Extract the (X, Y) coordinate from the center of the cell holding the provided text.  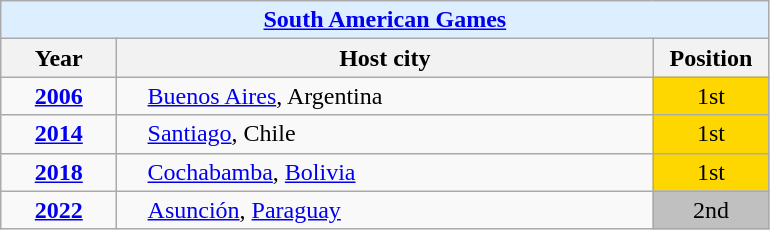
Cochabamba, Bolivia (385, 172)
South American Games (385, 20)
2006 (59, 96)
Year (59, 58)
2nd (711, 210)
Santiago, Chile (385, 134)
2022 (59, 210)
Host city (385, 58)
Position (711, 58)
Buenos Aires, Argentina (385, 96)
2014 (59, 134)
2018 (59, 172)
Asunción, Paraguay (385, 210)
